For the text-containing cell, return its midpoint in [X, Y] coordinate format. 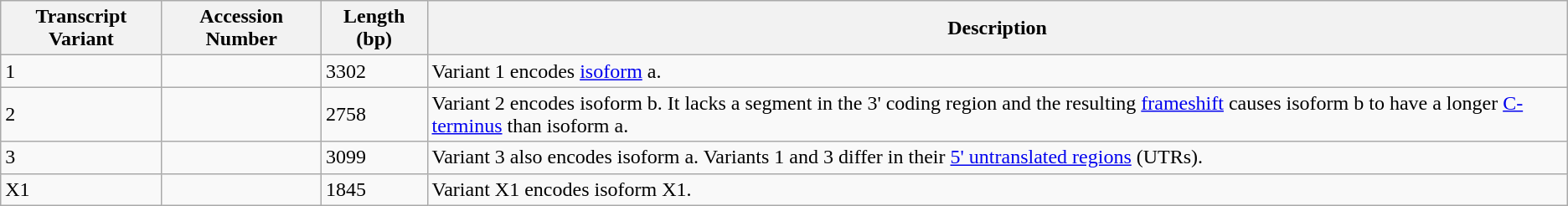
Transcript Variant [81, 28]
Variant 3 also encodes isoform a. Variants 1 and 3 differ in their 5' untranslated regions (UTRs). [997, 157]
1 [81, 71]
Accession Number [241, 28]
1845 [374, 189]
2758 [374, 114]
3 [81, 157]
Length (bp) [374, 28]
3302 [374, 71]
2 [81, 114]
3099 [374, 157]
Variant 1 encodes isoform a. [997, 71]
Description [997, 28]
X1 [81, 189]
Variant X1 encodes isoform X1. [997, 189]
